Locate the cell with the specified text and output its (X, Y) center coordinate. 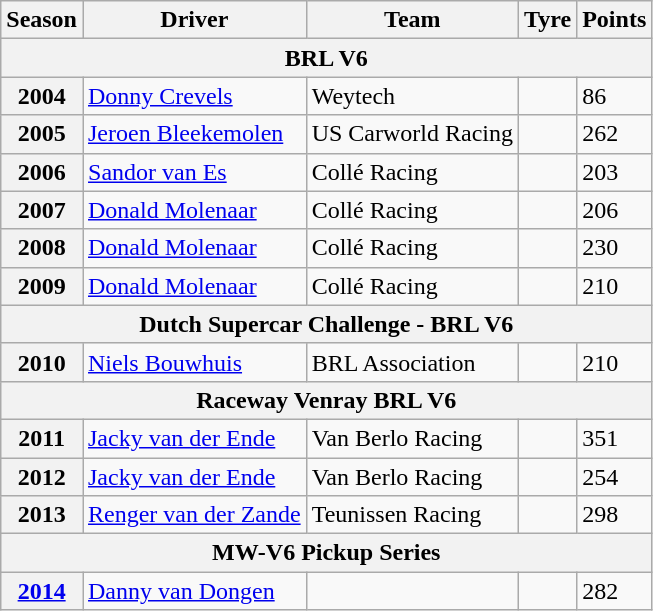
Sandor van Es (194, 172)
BRL Association (412, 362)
Niels Bouwhuis (194, 362)
Team (412, 20)
Weytech (412, 96)
Driver (194, 20)
Raceway Venray BRL V6 (326, 400)
Danny van Dongen (194, 591)
2009 (42, 286)
2011 (42, 438)
Jeroen Bleekemolen (194, 134)
2012 (42, 477)
254 (614, 477)
282 (614, 591)
230 (614, 248)
MW-V6 Pickup Series (326, 553)
Tyre (548, 20)
351 (614, 438)
262 (614, 134)
Season (42, 20)
Dutch Supercar Challenge - BRL V6 (326, 324)
2014 (42, 591)
Renger van der Zande (194, 515)
2007 (42, 210)
206 (614, 210)
2005 (42, 134)
2006 (42, 172)
Points (614, 20)
203 (614, 172)
2013 (42, 515)
Donny Crevels (194, 96)
86 (614, 96)
Teunissen Racing (412, 515)
2010 (42, 362)
298 (614, 515)
2004 (42, 96)
2008 (42, 248)
US Carworld Racing (412, 134)
BRL V6 (326, 58)
